Capture the cell that displays the provided text and extract its [X, Y] central coordinate. 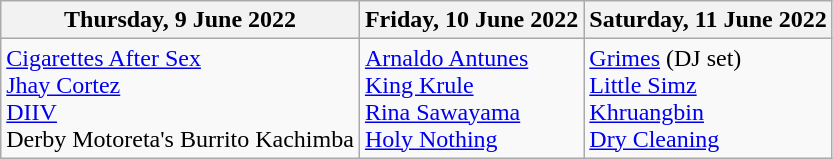
Friday, 10 June 2022 [471, 20]
Cigarettes After SexJhay CortezDIIVDerby Motoreta's Burrito Kachimba [180, 98]
Grimes (DJ set)Little SimzKhruangbinDry Cleaning [708, 98]
Thursday, 9 June 2022 [180, 20]
Saturday, 11 June 2022 [708, 20]
Arnaldo AntunesKing KruleRina SawayamaHoly Nothing [471, 98]
